Return (X, Y) of the center of cell containing provided text 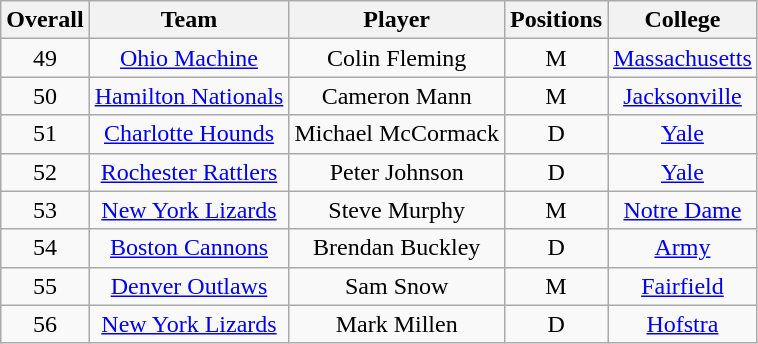
Brendan Buckley (397, 248)
Ohio Machine (189, 58)
56 (45, 324)
Hamilton Nationals (189, 96)
College (683, 20)
Player (397, 20)
Peter Johnson (397, 172)
Colin Fleming (397, 58)
Overall (45, 20)
Mark Millen (397, 324)
Steve Murphy (397, 210)
Notre Dame (683, 210)
Rochester Rattlers (189, 172)
52 (45, 172)
Team (189, 20)
Boston Cannons (189, 248)
50 (45, 96)
Cameron Mann (397, 96)
Army (683, 248)
Sam Snow (397, 286)
Michael McCormack (397, 134)
51 (45, 134)
53 (45, 210)
Denver Outlaws (189, 286)
Massachusetts (683, 58)
Positions (556, 20)
Hofstra (683, 324)
Charlotte Hounds (189, 134)
Fairfield (683, 286)
55 (45, 286)
49 (45, 58)
54 (45, 248)
Jacksonville (683, 96)
